Identify which cell holds the provided text, then report its [X, Y] central coordinate. 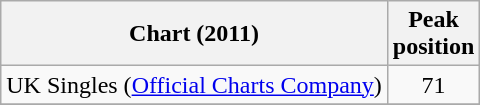
Peakposition [433, 34]
Chart (2011) [194, 34]
71 [433, 85]
UK Singles (Official Charts Company) [194, 85]
